Determine the [X, Y] coordinate at the center of the cell enclosing the given text.  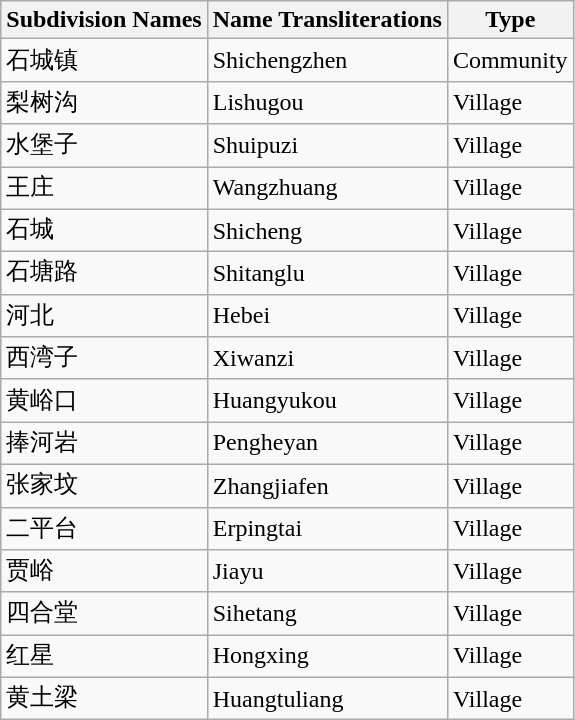
张家坟 [104, 486]
Type [510, 20]
Huangtuliang [327, 698]
Shuipuzi [327, 146]
Wangzhuang [327, 188]
二平台 [104, 528]
Lishugou [327, 102]
Zhangjiafen [327, 486]
四合堂 [104, 614]
Erpingtai [327, 528]
黄土梁 [104, 698]
Hebei [327, 316]
Community [510, 60]
Shitanglu [327, 274]
梨树沟 [104, 102]
贾峪 [104, 572]
Xiwanzi [327, 358]
王庄 [104, 188]
Subdivision Names [104, 20]
河北 [104, 316]
Hongxing [327, 656]
Pengheyan [327, 444]
黄峪口 [104, 400]
西湾子 [104, 358]
捧河岩 [104, 444]
Name Transliterations [327, 20]
Shicheng [327, 230]
石城 [104, 230]
红星 [104, 656]
Shichengzhen [327, 60]
水堡子 [104, 146]
石塘路 [104, 274]
Huangyukou [327, 400]
石城镇 [104, 60]
Sihetang [327, 614]
Jiayu [327, 572]
